Search for the cell housing the specified text and yield its (X, Y) center coordinate. 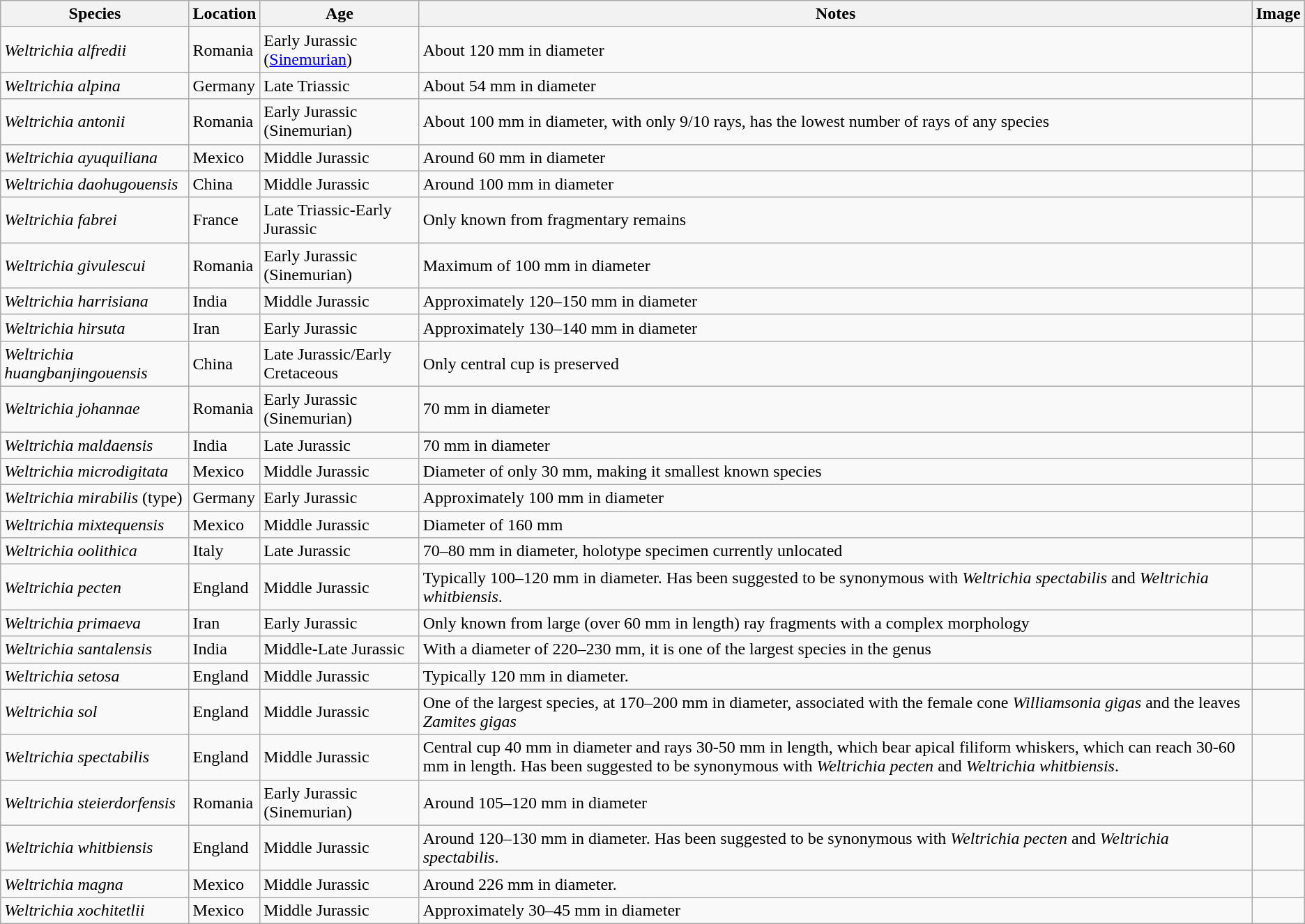
Approximately 100 mm in diameter (835, 498)
Late Triassic-Early Jurassic (339, 220)
Weltrichia mirabilis (type) (95, 498)
France (224, 220)
About 120 mm in diameter (835, 50)
Diameter of only 30 mm, making it smallest known species (835, 472)
Typically 120 mm in diameter. (835, 676)
Late Jurassic/Early Cretaceous (339, 364)
Weltrichia antonii (95, 121)
Weltrichia primaeva (95, 623)
Weltrichia sol (95, 712)
About 54 mm in diameter (835, 86)
Weltrichia setosa (95, 676)
Late Triassic (339, 86)
Italy (224, 551)
Only known from fragmentary remains (835, 220)
Weltrichia hirsuta (95, 328)
Weltrichia pecten (95, 587)
Around 226 mm in diameter. (835, 884)
Weltrichia xochitetlii (95, 910)
Weltrichia microdigitata (95, 472)
Maximum of 100 mm in diameter (835, 265)
Weltrichia harrisiana (95, 301)
Weltrichia oolithica (95, 551)
70–80 mm in diameter, holotype specimen currently unlocated (835, 551)
One of the largest species, at 170–200 mm in diameter, associated with the female cone Williamsonia gigas and the leaves Zamites gigas (835, 712)
Approximately 30–45 mm in diameter (835, 910)
Weltrichia fabrei (95, 220)
Weltrichia mixtequensis (95, 525)
Weltrichia daohugouensis (95, 184)
Image (1279, 14)
Approximately 130–140 mm in diameter (835, 328)
Around 120–130 mm in diameter. Has been suggested to be synonymous with Weltrichia pecten and Weltrichia spectabilis. (835, 847)
Weltrichia ayuquiliana (95, 157)
Only known from large (over 60 mm in length) ray fragments with a complex morphology (835, 623)
Approximately 120–150 mm in diameter (835, 301)
Weltrichia huangbanjingouensis (95, 364)
Around 105–120 mm in diameter (835, 803)
Weltrichia santalensis (95, 649)
Middle-Late Jurassic (339, 649)
Only central cup is preserved (835, 364)
Location (224, 14)
Weltrichia givulescui (95, 265)
Weltrichia alfredii (95, 50)
Around 100 mm in diameter (835, 184)
With a diameter of 220–230 mm, it is one of the largest species in the genus (835, 649)
Weltrichia johannae (95, 408)
About 100 mm in diameter, with only 9/10 rays, has the lowest number of rays of any species (835, 121)
Weltrichia magna (95, 884)
Weltrichia maldaensis (95, 445)
Weltrichia steierdorfensis (95, 803)
Age (339, 14)
Around 60 mm in diameter (835, 157)
Notes (835, 14)
Weltrichia whitbiensis (95, 847)
Diameter of 160 mm (835, 525)
Species (95, 14)
Weltrichia spectabilis (95, 757)
Typically 100–120 mm in diameter. Has been suggested to be synonymous with Weltrichia spectabilis and Weltrichia whitbiensis. (835, 587)
Weltrichia alpina (95, 86)
